Extract the [X, Y] coordinate from the center of the cell holding the provided text.  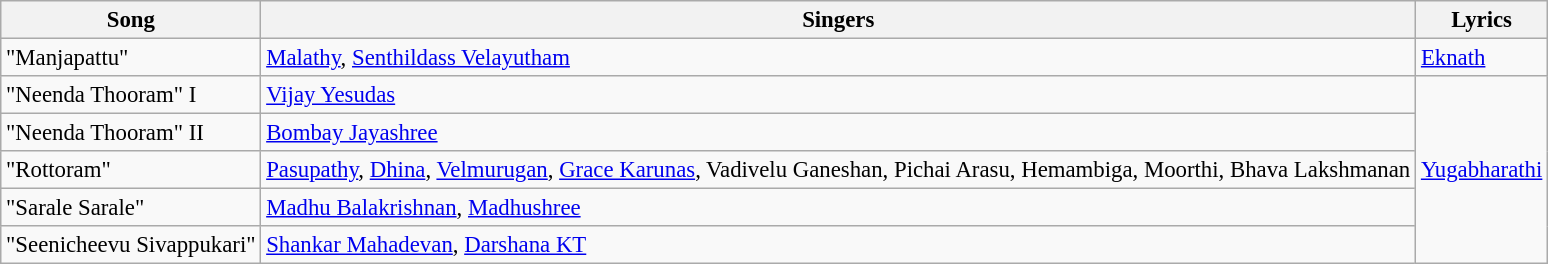
"Neenda Thooram" II [131, 133]
Madhu Balakrishnan, Madhushree [838, 208]
"Rottoram" [131, 170]
Song [131, 20]
Bombay Jayashree [838, 133]
"Neenda Thooram" I [131, 95]
Lyrics [1482, 20]
Singers [838, 20]
Yugabharathi [1482, 170]
"Seenicheevu Sivappukari" [131, 245]
Shankar Mahadevan, Darshana KT [838, 245]
"Manjapattu" [131, 58]
Vijay Yesudas [838, 95]
Malathy, Senthildass Velayutham [838, 58]
"Sarale Sarale" [131, 208]
Eknath [1482, 58]
Pasupathy, Dhina, Velmurugan, Grace Karunas, Vadivelu Ganeshan, Pichai Arasu, Hemambiga, Moorthi, Bhava Lakshmanan [838, 170]
